Provide the (x, y) coordinate of the cell's center where the given text is located.  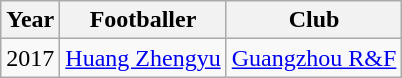
Year (30, 20)
2017 (30, 58)
Footballer (143, 20)
Guangzhou R&F (314, 58)
Huang Zhengyu (143, 58)
Club (314, 20)
